Detect which cell encompasses the target text, then output its [x, y] center coordinate. 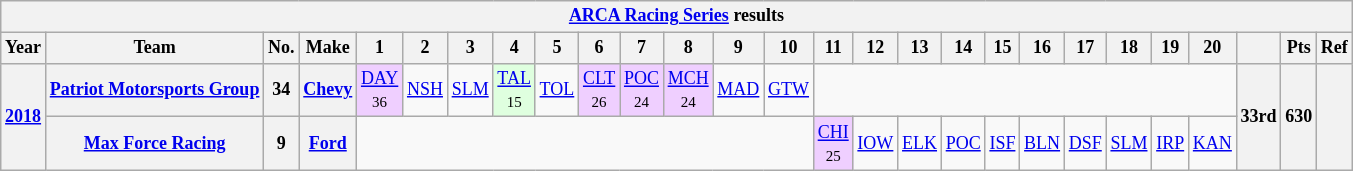
IOW [876, 144]
10 [789, 48]
NSH [426, 90]
POC24 [642, 90]
DSF [1085, 144]
Team [154, 48]
ELK [920, 144]
GTW [789, 90]
4 [514, 48]
19 [1170, 48]
CHI25 [833, 144]
MCH24 [688, 90]
MAD [738, 90]
2018 [24, 116]
18 [1129, 48]
TAL15 [514, 90]
15 [1002, 48]
2 [426, 48]
6 [600, 48]
BLN [1042, 144]
7 [642, 48]
Patriot Motorsports Group [154, 90]
DAY36 [380, 90]
630 [1299, 116]
16 [1042, 48]
POC [963, 144]
CLT26 [600, 90]
ARCA Racing Series results [676, 16]
No. [282, 48]
14 [963, 48]
Year [24, 48]
1 [380, 48]
33rd [1258, 116]
8 [688, 48]
3 [470, 48]
5 [556, 48]
11 [833, 48]
34 [282, 90]
ISF [1002, 144]
13 [920, 48]
Ref [1335, 48]
KAN [1213, 144]
Make [328, 48]
Pts [1299, 48]
TOL [556, 90]
Max Force Racing [154, 144]
12 [876, 48]
20 [1213, 48]
17 [1085, 48]
Ford [328, 144]
Chevy [328, 90]
IRP [1170, 144]
